Pinpoint the cell where the given text exists, returning its [x, y] midpoint coordinate. 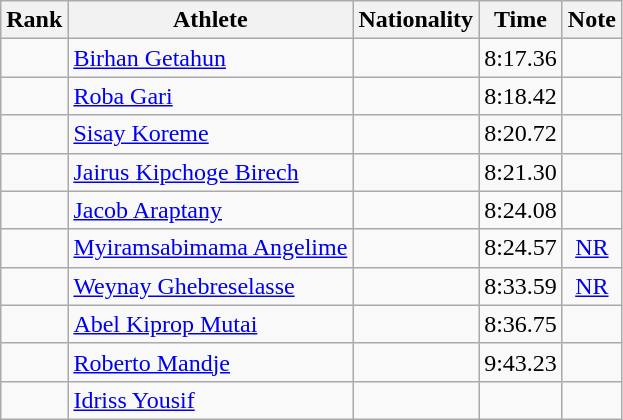
Abel Kiprop Mutai [210, 324]
Myiramsabimama Angelime [210, 248]
8:17.36 [521, 58]
8:24.08 [521, 210]
Sisay Koreme [210, 134]
8:20.72 [521, 134]
8:24.57 [521, 248]
Roba Gari [210, 96]
Birhan Getahun [210, 58]
9:43.23 [521, 362]
Nationality [416, 20]
8:21.30 [521, 172]
Jairus Kipchoge Birech [210, 172]
Rank [34, 20]
8:36.75 [521, 324]
8:33.59 [521, 286]
Note [592, 20]
8:18.42 [521, 96]
Time [521, 20]
Weynay Ghebreselasse [210, 286]
Roberto Mandje [210, 362]
Athlete [210, 20]
Idriss Yousif [210, 400]
Jacob Araptany [210, 210]
